Return (x, y) of the center of cell containing provided text 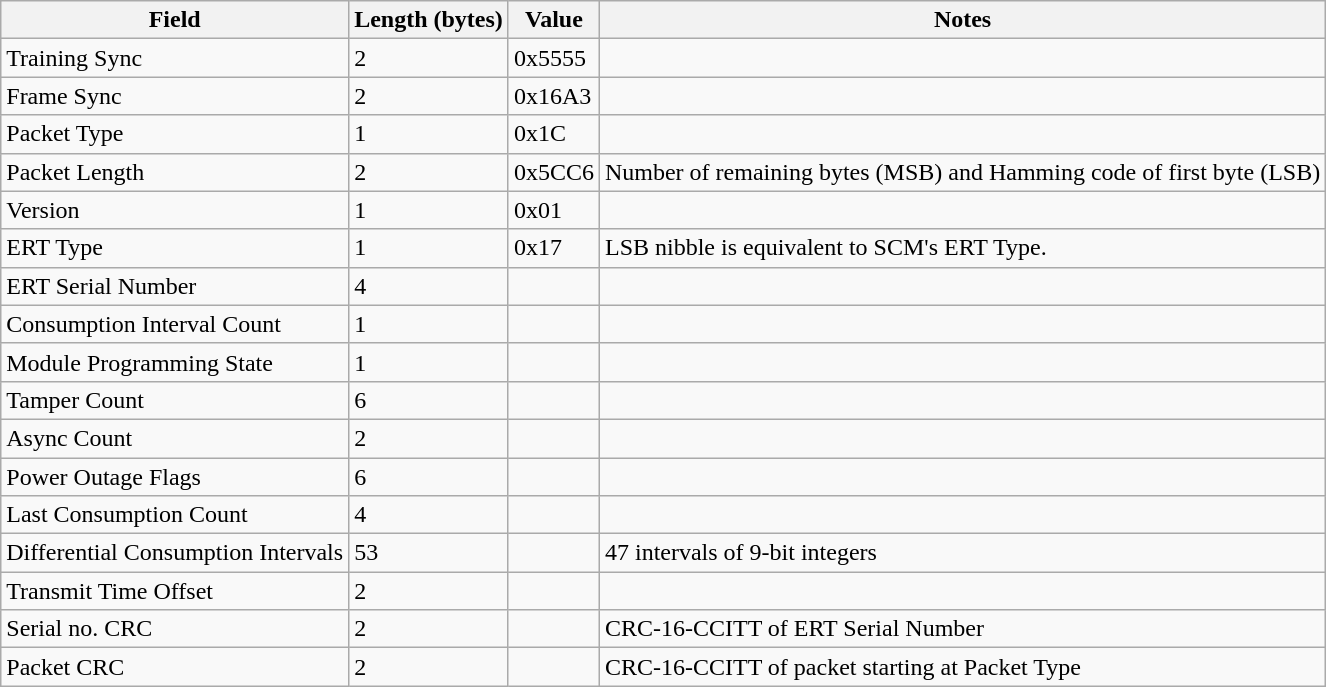
ERT Type (175, 248)
Transmit Time Offset (175, 591)
0x5555 (554, 58)
ERT Serial Number (175, 286)
Length (bytes) (429, 20)
Frame Sync (175, 96)
LSB nibble is equivalent to SCM's ERT Type. (962, 248)
Version (175, 210)
CRC-16-CCITT of packet starting at Packet Type (962, 667)
CRC-16-CCITT of ERT Serial Number (962, 629)
Packet Length (175, 172)
0x01 (554, 210)
53 (429, 553)
Last Consumption Count (175, 515)
Tamper Count (175, 400)
Value (554, 20)
Packet Type (175, 134)
0x16A3 (554, 96)
Power Outage Flags (175, 477)
0x5CC6 (554, 172)
Module Programming State (175, 362)
Training Sync (175, 58)
0x17 (554, 248)
Field (175, 20)
Async Count (175, 438)
Differential Consumption Intervals (175, 553)
Consumption Interval Count (175, 324)
Packet CRC (175, 667)
0x1C (554, 134)
Notes (962, 20)
Serial no. CRC (175, 629)
Number of remaining bytes (MSB) and Hamming code of first byte (LSB) (962, 172)
47 intervals of 9-bit integers (962, 553)
